Provide the (X, Y) coordinate of the cell's center where the given text is located.  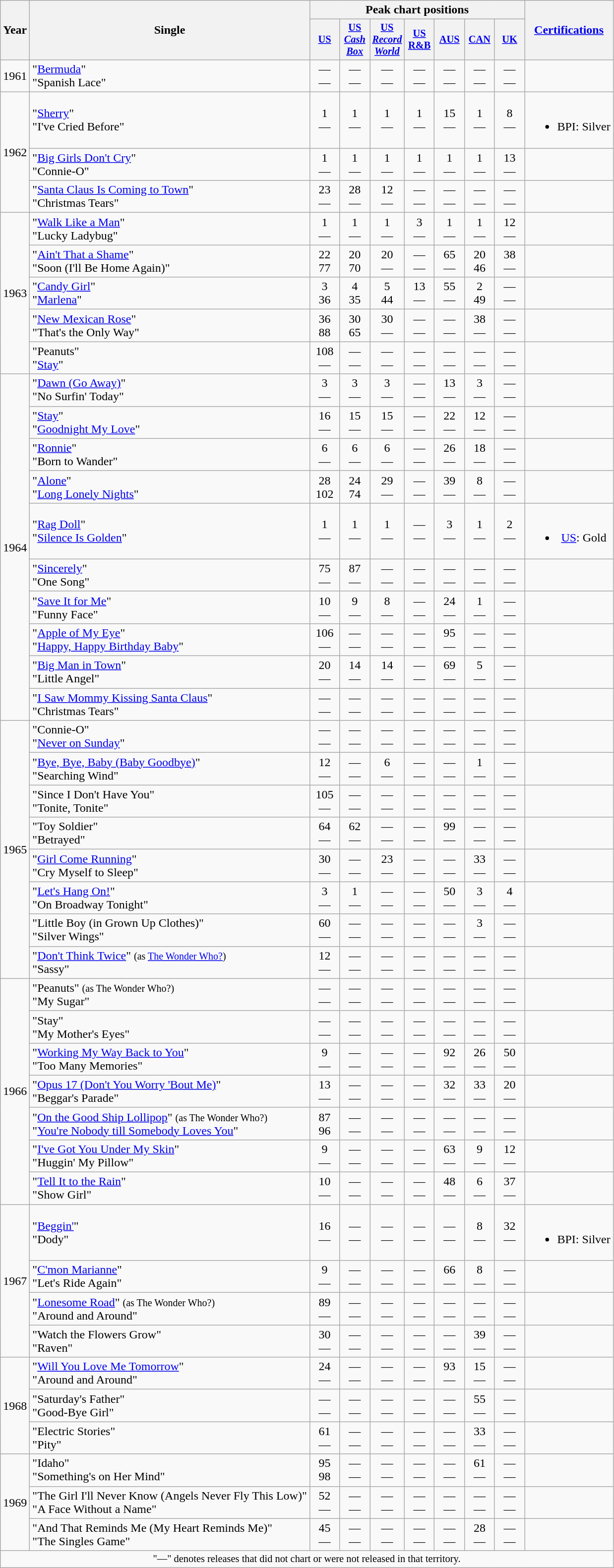
Single (170, 30)
"Don't Think Twice" (as The Wonder Who?)"Sassy" (170, 962)
"Lonesome Road" (as The Wonder Who?)"Around and Around" (170, 1309)
95— (449, 640)
"Saturday's Father""Good-Bye Girl" (170, 1405)
9598 (324, 1470)
249 (480, 294)
"Apple of My Eye""Happy, Happy Birthday Baby" (170, 640)
1967 (15, 1281)
US Cash Box (355, 40)
"Ronnie""Born to Wander" (170, 454)
99— (449, 833)
1963 (15, 294)
336 (324, 294)
28102 (324, 487)
52— (324, 1503)
22— (449, 422)
"Walk Like a Man""Lucky Ladybug" (170, 229)
"Stay""My Mother's Eyes" (170, 1026)
CAN (480, 40)
"On the Good Ship Lollipop" (as The Wonder Who?)"You're Nobody till Somebody Loves You" (170, 1124)
75— (324, 575)
435 (355, 294)
UK (510, 40)
"Watch the Flowers Grow""Raven" (170, 1341)
"C'mon Marianne""Let's Ride Again" (170, 1276)
"The Girl I'll Never Know (Angels Never Fly This Low)""A Face Without a Name" (170, 1503)
"Opus 17 (Don't You Worry 'Bout Me)""Beggar's Parade" (170, 1091)
"Santa Claus Is Coming to Town""Christmas Tears" (170, 196)
"I've Got You Under My Skin""Huggin' My Pillow" (170, 1155)
2277 (324, 261)
"Alone""Long Lonely Nights" (170, 487)
"Electric Stories""Pity" (170, 1438)
3065 (355, 325)
"Peanuts""Stay" (170, 358)
1961 (15, 75)
"Sherry""I've Cried Before" (170, 120)
"Idaho""Something's on Her Mind" (170, 1470)
AUS (449, 40)
"Rag Doll""Silence Is Golden" (170, 531)
3688 (324, 325)
"Connie-O""Never on Sunday" (170, 737)
"Girl Come Running""Cry Myself to Sleep" (170, 866)
2— (510, 531)
37— (510, 1188)
"Dawn (Go Away)""No Surfin' Today" (170, 390)
"Little Boy (in Grown Up Clothes)""Silver Wings" (170, 930)
69— (449, 672)
"And That Reminds Me (My Heart Reminds Me)""The Singles Game" (170, 1534)
"Save It for Me""Funny Face" (170, 607)
48— (449, 1188)
64— (324, 833)
"Tell It to the Rain""Show Girl" (170, 1188)
"Bermuda""Spanish Lace" (170, 75)
544 (387, 294)
US R&B (420, 40)
"Beggin'""Dody" (170, 1233)
1965 (15, 849)
62— (355, 833)
18— (480, 454)
US (324, 40)
108— (324, 358)
"Big Girls Don't Cry""Connie-O" (170, 165)
87— (355, 575)
105— (324, 801)
"Working My Way Back to You" "Too Many Memories" (170, 1059)
"Let's Hang On!""On Broadway Tonight" (170, 898)
US: Gold (569, 531)
1966 (15, 1091)
"Stay""Goodnight My Love" (170, 422)
1964 (15, 547)
1968 (15, 1405)
1962 (15, 153)
2474 (355, 487)
Certifications (569, 30)
2070 (355, 261)
"Ain't That a Shame""Soon (I'll Be Home Again)" (170, 261)
"Toy Soldier""Betrayed" (170, 833)
US Record World (387, 40)
60— (324, 930)
"Will You Love Me Tomorrow""Around and Around" (170, 1374)
2046 (480, 261)
65— (449, 261)
"—" denotes releases that did not chart or were not released in that territory. (307, 1559)
"Peanuts" (as The Wonder Who?)"My Sugar" (170, 995)
8796 (324, 1124)
1969 (15, 1503)
"Sincerely""One Song" (170, 575)
"Since I Don't Have You""Tonite, Tonite" (170, 801)
Year (15, 30)
"Bye, Bye, Baby (Baby Goodbye)""Searching Wind" (170, 769)
89— (324, 1309)
Peak chart positions (417, 10)
66— (449, 1276)
29— (387, 487)
"Big Man in Town""Little Angel" (170, 672)
92— (449, 1059)
63— (449, 1155)
5— (480, 672)
93— (449, 1374)
106— (324, 640)
45— (324, 1534)
"Candy Girl""Marlena" (170, 294)
"I Saw Mommy Kissing Santa Claus""Christmas Tears" (170, 704)
"New Mexican Rose""That's the Only Way" (170, 325)
4— (510, 898)
